Determine the [x, y] coordinate at the center of the cell enclosing the given text.  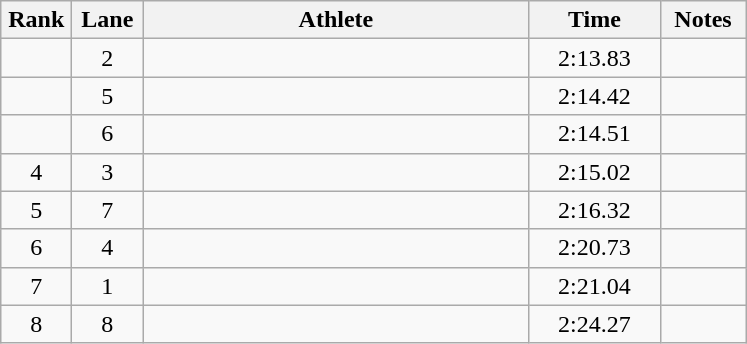
Notes [703, 20]
3 [108, 172]
2:14.51 [594, 134]
2:16.32 [594, 210]
Time [594, 20]
2:14.42 [594, 96]
Lane [108, 20]
2 [108, 58]
1 [108, 286]
2:13.83 [594, 58]
2:15.02 [594, 172]
Athlete [336, 20]
2:24.27 [594, 324]
2:21.04 [594, 286]
2:20.73 [594, 248]
Rank [36, 20]
